Search for the cell housing the specified text and yield its (X, Y) center coordinate. 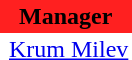
Manager (66, 16)
